Determine the [X, Y] coordinate at the center of the cell enclosing the given text.  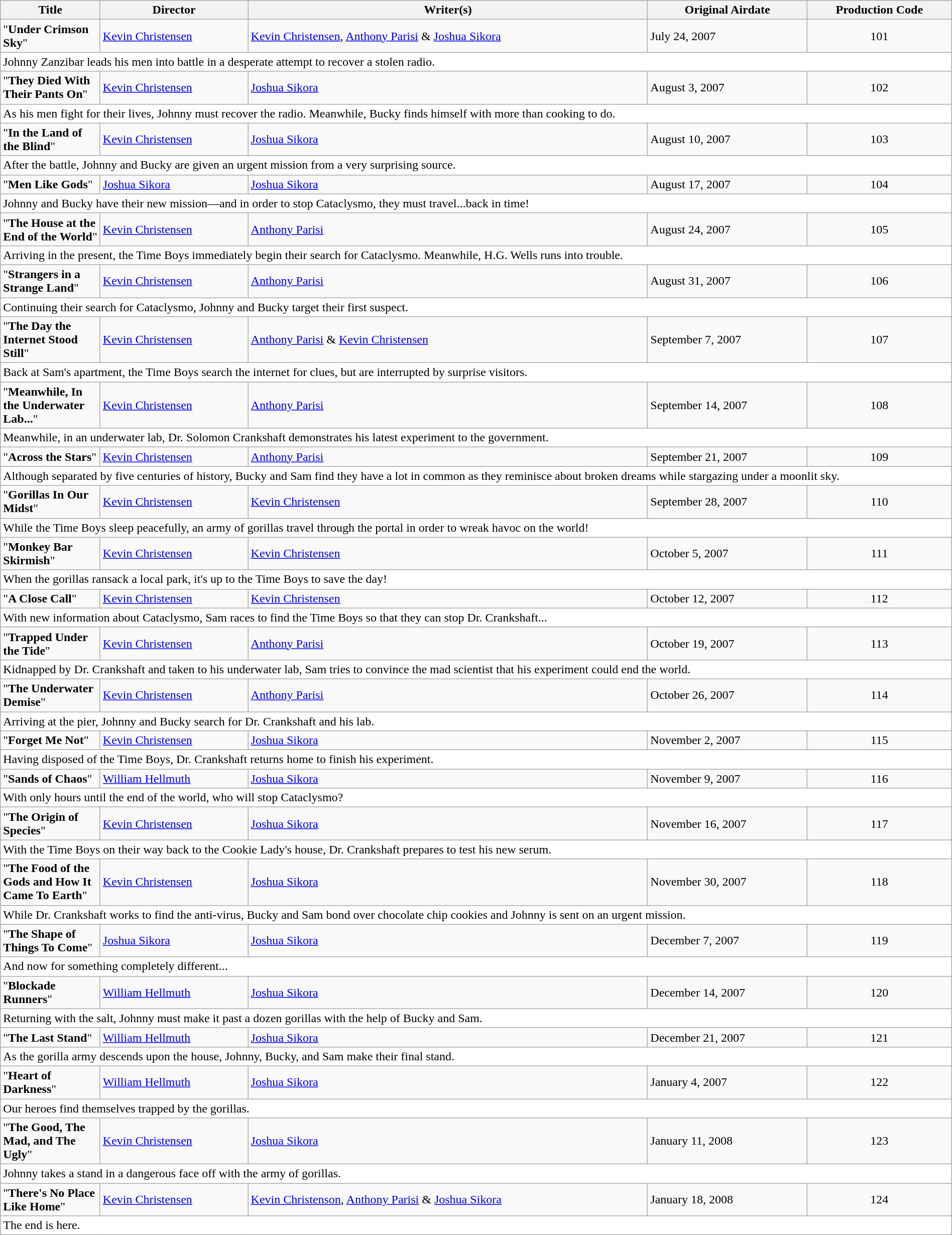
January 18, 2008 [728, 1200]
Johnny takes a stand in a dangerous face off with the army of gorillas. [476, 1174]
December 21, 2007 [728, 1037]
September 14, 2007 [728, 405]
Meanwhile, in an underwater lab, Dr. Solomon Crankshaft demonstrates his latest experiment to the government. [476, 438]
"The Underwater Demise" [50, 695]
120 [879, 992]
Returning with the salt, Johnny must make it past a dozen gorillas with the help of Bucky and Sam. [476, 1018]
Writer(s) [448, 10]
Continuing their search for Cataclysmo, Johnny and Bucky target their first suspect. [476, 307]
109 [879, 457]
121 [879, 1037]
"Trapped Under the Tide" [50, 644]
November 9, 2007 [728, 779]
Title [50, 10]
103 [879, 140]
"Men Like Gods" [50, 184]
"Strangers in a Strange Land" [50, 281]
"Across the Stars" [50, 457]
October 26, 2007 [728, 695]
"The Shape of Things To Come" [50, 941]
117 [879, 823]
Kevin Christensen, Anthony Parisi & Joshua Sikora [448, 36]
Arriving in the present, the Time Boys immediately begin their search for Cataclysmo. Meanwhile, H.G. Wells runs into trouble. [476, 255]
"Forget Me Not" [50, 740]
"Blockade Runners" [50, 992]
Kevin Christenson, Anthony Parisi & Joshua Sikora [448, 1200]
November 30, 2007 [728, 882]
"They Died With Their Pants On" [50, 87]
Director [174, 10]
115 [879, 740]
114 [879, 695]
118 [879, 882]
104 [879, 184]
112 [879, 598]
After the battle, Johnny and Bucky are given an urgent mission from a very surprising source. [476, 165]
January 11, 2008 [728, 1141]
While the Time Boys sleep peacefully, an army of gorillas travel through the portal in order to wreak havoc on the world! [476, 528]
"Monkey Bar Skirmish" [50, 553]
"The Origin of Species" [50, 823]
119 [879, 941]
Original Airdate [728, 10]
Anthony Parisi & Kevin Christensen [448, 340]
102 [879, 87]
October 19, 2007 [728, 644]
August 3, 2007 [728, 87]
"The Last Stand" [50, 1037]
As his men fight for their lives, Johnny must recover the radio. Meanwhile, Bucky finds himself with more than cooking to do. [476, 113]
"The Food of the Gods and How It Came To Earth" [50, 882]
Arriving at the pier, Johnny and Bucky search for Dr. Crankshaft and his lab. [476, 721]
"Meanwhile, In the Underwater Lab..." [50, 405]
September 21, 2007 [728, 457]
August 31, 2007 [728, 281]
Production Code [879, 10]
December 7, 2007 [728, 941]
"The Good, The Mad, and The Ugly" [50, 1141]
January 4, 2007 [728, 1082]
124 [879, 1200]
Having disposed of the Time Boys, Dr. Crankshaft returns home to finish his experiment. [476, 760]
When the gorillas ransack a local park, it's up to the Time Boys to save the day! [476, 579]
Back at Sam's apartment, the Time Boys search the internet for clues, but are interrupted by surprise visitors. [476, 373]
"The Day the Internet Stood Still" [50, 340]
Johnny and Bucky have their new mission—and in order to stop Cataclysmo, they must travel...back in time! [476, 203]
With the Time Boys on their way back to the Cookie Lady's house, Dr. Crankshaft prepares to test his new serum. [476, 849]
"Sands of Chaos" [50, 779]
August 17, 2007 [728, 184]
October 5, 2007 [728, 553]
October 12, 2007 [728, 598]
"In the Land of the Blind" [50, 140]
"There's No Place Like Home" [50, 1200]
122 [879, 1082]
With new information about Cataclysmo, Sam races to find the Time Boys so that they can stop Dr. Crankshaft... [476, 617]
108 [879, 405]
September 7, 2007 [728, 340]
111 [879, 553]
November 16, 2007 [728, 823]
"The House at the End of the World" [50, 229]
While Dr. Crankshaft works to find the anti-virus, Bucky and Sam bond over chocolate chip cookies and Johnny is sent on an urgent mission. [476, 915]
Our heroes find themselves trapped by the gorillas. [476, 1108]
As the gorilla army descends upon the house, Johnny, Bucky, and Sam make their final stand. [476, 1056]
November 2, 2007 [728, 740]
Kidnapped by Dr. Crankshaft and taken to his underwater lab, Sam tries to convince the mad scientist that his experiment could end the world. [476, 669]
123 [879, 1141]
And now for something completely different... [476, 966]
The end is here. [476, 1225]
December 14, 2007 [728, 992]
July 24, 2007 [728, 36]
113 [879, 644]
101 [879, 36]
"Gorillas In Our Midst" [50, 502]
"Heart of Darkness" [50, 1082]
With only hours until the end of the world, who will stop Cataclysmo? [476, 798]
September 28, 2007 [728, 502]
107 [879, 340]
August 10, 2007 [728, 140]
116 [879, 779]
"A Close Call" [50, 598]
"Under Crimson Sky" [50, 36]
105 [879, 229]
August 24, 2007 [728, 229]
106 [879, 281]
Johnny Zanzibar leads his men into battle in a desperate attempt to recover a stolen radio. [476, 62]
110 [879, 502]
